Detect which cell encompasses the target text, then output its (X, Y) center coordinate. 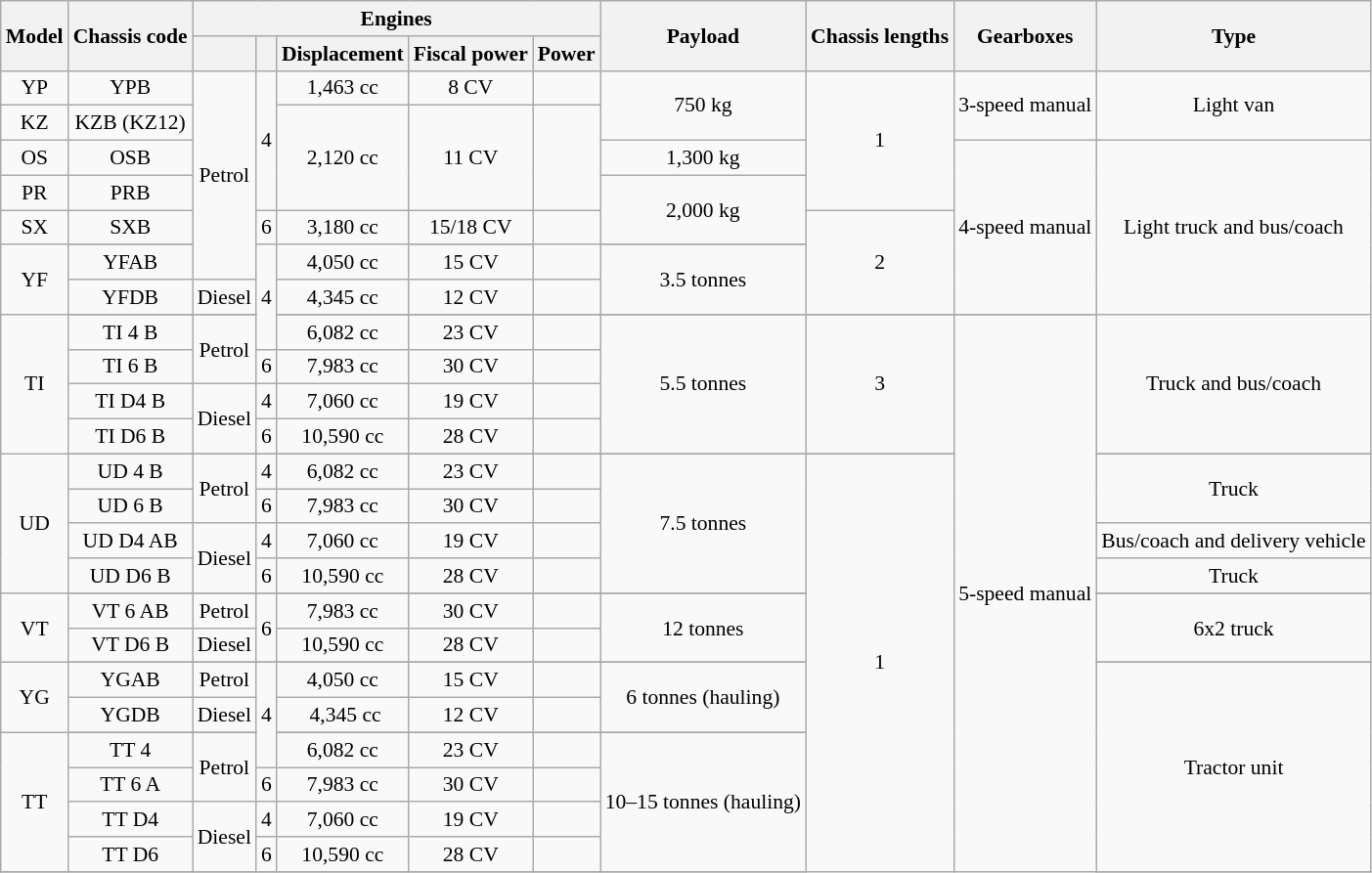
3-speed manual (1025, 106)
4-speed manual (1025, 228)
VT D6 B (131, 645)
VT (35, 628)
10–15 tonnes (hauling) (703, 802)
YG (35, 698)
SX (35, 228)
7.5 tonnes (703, 523)
6x2 truck (1233, 628)
TI 6 B (131, 367)
750 kg (703, 106)
3 (880, 384)
SXB (131, 228)
TT D6 (131, 854)
KZ (35, 123)
12 tonnes (703, 628)
8 CV (471, 88)
Fiscal power (471, 54)
UD D4 AB (131, 542)
11 CV (471, 158)
YFAB (131, 263)
UD 4 B (131, 471)
2 (880, 262)
3.5 tonnes (703, 280)
YF (35, 280)
YPB (131, 88)
TI (35, 384)
PRB (131, 193)
15/18 CV (471, 228)
Displacement (342, 54)
Light truck and bus/coach (1233, 228)
PR (35, 193)
6 tonnes (hauling) (703, 698)
YGAB (131, 680)
Type (1233, 35)
Truck and bus/coach (1233, 384)
TT D4 (131, 820)
Payload (703, 35)
2,120 cc (342, 158)
TI 4 B (131, 332)
1,300 kg (703, 158)
UD (35, 523)
TT 4 (131, 750)
Light van (1233, 106)
OS (35, 158)
5-speed manual (1025, 593)
3,180 cc (342, 228)
Power (567, 54)
VT 6 AB (131, 611)
5.5 tonnes (703, 384)
UD 6 B (131, 506)
TI D6 B (131, 437)
TI D4 B (131, 402)
YFDB (131, 297)
2,000 kg (703, 209)
Engines (397, 19)
Model (35, 35)
1,463 cc (342, 88)
Bus/coach and delivery vehicle (1233, 542)
TT (35, 802)
Chassis code (131, 35)
Gearboxes (1025, 35)
YGDB (131, 716)
OSB (131, 158)
YP (35, 88)
TT 6 A (131, 785)
Chassis lengths (880, 35)
Tractor unit (1233, 767)
KZB (KZ12) (131, 123)
UD D6 B (131, 576)
